Locate the cell with the specified text and output its (x, y) center coordinate. 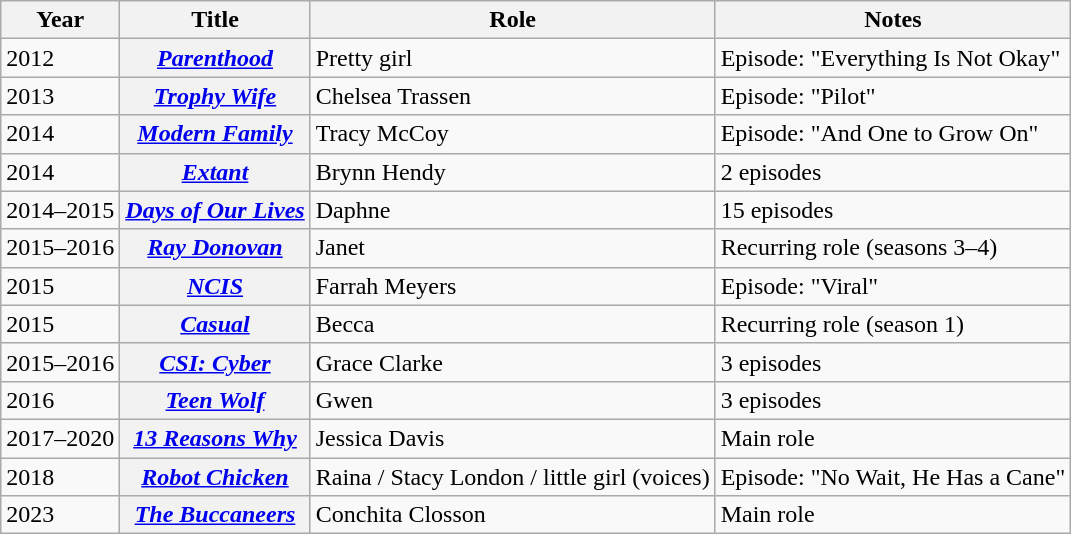
Recurring role (season 1) (893, 324)
2016 (60, 400)
Farrah Meyers (512, 286)
2017–2020 (60, 438)
The Buccaneers (215, 515)
Daphne (512, 210)
Parenthood (215, 58)
Ray Donovan (215, 248)
2018 (60, 477)
Extant (215, 172)
Brynn Hendy (512, 172)
CSI: Cyber (215, 362)
Notes (893, 20)
Title (215, 20)
Casual (215, 324)
Trophy Wife (215, 96)
Year (60, 20)
2012 (60, 58)
2013 (60, 96)
Pretty girl (512, 58)
Jessica Davis (512, 438)
Modern Family (215, 134)
Tracy McCoy (512, 134)
Teen Wolf (215, 400)
Role (512, 20)
Episode: "Everything Is Not Okay" (893, 58)
Raina / Stacy London / little girl (voices) (512, 477)
Grace Clarke (512, 362)
15 episodes (893, 210)
Conchita Closson (512, 515)
Episode: "Pilot" (893, 96)
13 Reasons Why (215, 438)
Days of Our Lives (215, 210)
Chelsea Trassen (512, 96)
2014–2015 (60, 210)
2023 (60, 515)
2 episodes (893, 172)
Becca (512, 324)
Episode: "And One to Grow On" (893, 134)
Robot Chicken (215, 477)
NCIS (215, 286)
Episode: "No Wait, He Has a Cane" (893, 477)
Gwen (512, 400)
Episode: "Viral" (893, 286)
Recurring role (seasons 3–4) (893, 248)
Janet (512, 248)
